Locate the cell with the specified text and output its (x, y) center coordinate. 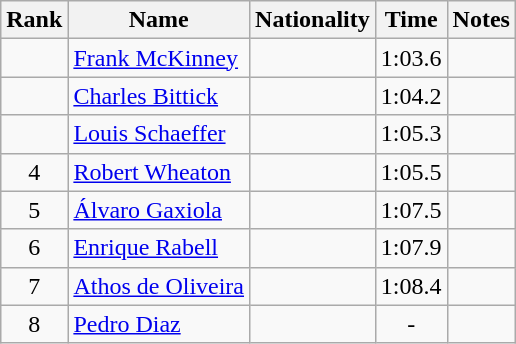
Charles Bittick (159, 96)
5 (34, 210)
Name (159, 20)
4 (34, 172)
Álvaro Gaxiola (159, 210)
Louis Schaeffer (159, 134)
Nationality (313, 20)
1:08.4 (411, 286)
1:04.2 (411, 96)
Pedro Diaz (159, 324)
Athos de Oliveira (159, 286)
1:07.5 (411, 210)
8 (34, 324)
1:07.9 (411, 248)
1:05.5 (411, 172)
1:03.6 (411, 58)
Enrique Rabell (159, 248)
Notes (481, 20)
Frank McKinney (159, 58)
7 (34, 286)
1:05.3 (411, 134)
- (411, 324)
Rank (34, 20)
Time (411, 20)
6 (34, 248)
Robert Wheaton (159, 172)
